Output the [x, y] coordinate of the center of the cell containing the given text.  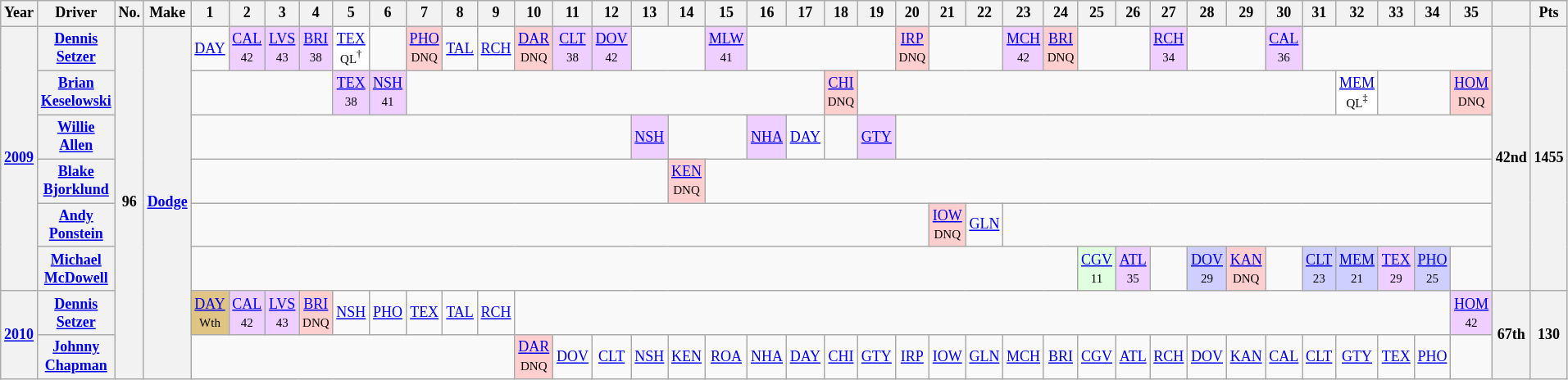
MCH42 [1024, 48]
ATL [1133, 357]
KENDNQ [687, 181]
17 [805, 13]
96 [130, 202]
BRI38 [316, 48]
TEXQL† [351, 48]
KEN [687, 357]
IOWDNQ [948, 225]
19 [877, 13]
27 [1169, 13]
7 [425, 13]
12 [611, 13]
ROA [726, 357]
MEMQL‡ [1357, 93]
HOM42 [1472, 313]
2010 [20, 334]
DOV29 [1207, 269]
DAYWth [210, 313]
Willie Allen [75, 137]
18 [841, 13]
29 [1246, 13]
16 [767, 13]
Driver [75, 13]
CHIDNQ [841, 93]
CLT38 [573, 48]
14 [687, 13]
BRI [1061, 357]
CAL36 [1284, 48]
22 [984, 13]
CAL [1284, 357]
32 [1357, 13]
33 [1396, 13]
20 [911, 13]
IRPDNQ [911, 48]
11 [573, 13]
Make [167, 13]
KAN [1246, 357]
Dodge [167, 202]
30 [1284, 13]
2 [248, 13]
42nd [1511, 159]
CLT23 [1320, 269]
CHI [841, 357]
NSH41 [389, 93]
Johnny Chapman [75, 357]
DOV42 [611, 48]
4 [316, 13]
130 [1549, 334]
RCH34 [1169, 48]
HOMDNQ [1472, 93]
5 [351, 13]
MEM21 [1357, 269]
6 [389, 13]
2009 [20, 159]
35 [1472, 13]
28 [1207, 13]
TEX38 [351, 93]
KANDNQ [1246, 269]
10 [534, 13]
No. [130, 13]
Blake Bjorklund [75, 181]
CGV11 [1097, 269]
34 [1433, 13]
CGV [1097, 357]
24 [1061, 13]
23 [1024, 13]
31 [1320, 13]
1 [210, 13]
Pts [1549, 13]
TEX29 [1396, 269]
8 [460, 13]
67th [1511, 334]
9 [496, 13]
MLW41 [726, 48]
26 [1133, 13]
Year [20, 13]
15 [726, 13]
IOW [948, 357]
MCH [1024, 357]
PHO25 [1433, 269]
IRP [911, 357]
3 [282, 13]
Brian Keselowski [75, 93]
25 [1097, 13]
PHODNQ [425, 48]
Andy Ponstein [75, 225]
1455 [1549, 159]
Michael McDowell [75, 269]
13 [649, 13]
ATL35 [1133, 269]
21 [948, 13]
